Return the (x, y) coordinate for the center point of the cell that contains the specified text.  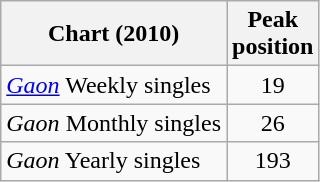
19 (272, 85)
193 (272, 161)
Gaon Weekly singles (114, 85)
Gaon Yearly singles (114, 161)
Gaon Monthly singles (114, 123)
Peak position (272, 34)
Chart (2010) (114, 34)
26 (272, 123)
